Output the (x, y) coordinate of the center of the cell containing the given text.  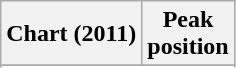
Chart (2011) (72, 34)
Peakposition (188, 34)
